Capture the cell that displays the provided text and extract its (x, y) central coordinate. 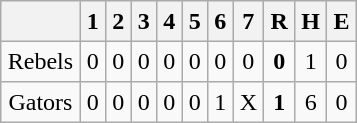
Rebels (40, 61)
H (311, 21)
7 (248, 21)
2 (118, 21)
R (280, 21)
X (248, 102)
3 (144, 21)
Gators (40, 102)
4 (169, 21)
E (342, 21)
5 (195, 21)
